Output the (x, y) coordinate of the center of the cell containing the given text.  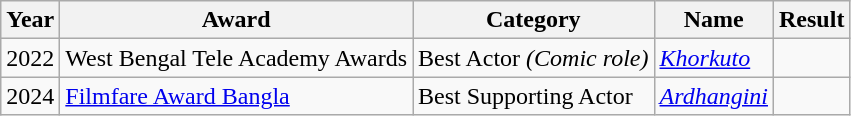
Result (812, 20)
Year (30, 20)
Ardhangini (714, 96)
Award (236, 20)
West Bengal Tele Academy Awards (236, 58)
2024 (30, 96)
Best Supporting Actor (534, 96)
Name (714, 20)
Category (534, 20)
Khorkuto (714, 58)
2022 (30, 58)
Filmfare Award Bangla (236, 96)
Best Actor (Comic role) (534, 58)
